Locate the cell with the specified text and output its [x, y] center coordinate. 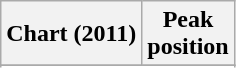
Peakposition [188, 34]
Chart (2011) [72, 34]
